Scan for the cell matching the given text and deliver its (X, Y) coordinate at center. 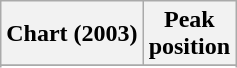
Chart (2003) (72, 34)
Peak position (189, 34)
